Detect which cell encompasses the target text, then output its [X, Y] center coordinate. 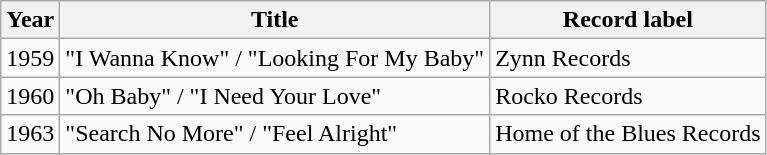
"Search No More" / "Feel Alright" [275, 134]
1963 [30, 134]
1960 [30, 96]
Rocko Records [628, 96]
Record label [628, 20]
Year [30, 20]
1959 [30, 58]
Title [275, 20]
"I Wanna Know" / "Looking For My Baby" [275, 58]
Zynn Records [628, 58]
Home of the Blues Records [628, 134]
"Oh Baby" / "I Need Your Love" [275, 96]
